Return the [x, y] coordinate for the center point of the cell that contains the specified text.  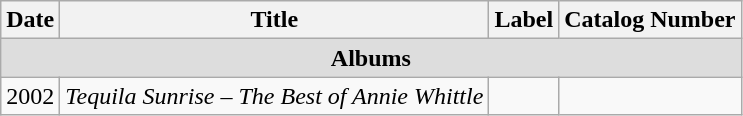
Date [30, 20]
Catalog Number [650, 20]
Tequila Sunrise – The Best of Annie Whittle [274, 96]
2002 [30, 96]
Label [524, 20]
Title [274, 20]
Albums [371, 58]
